Detect which cell encompasses the target text, then output its [x, y] center coordinate. 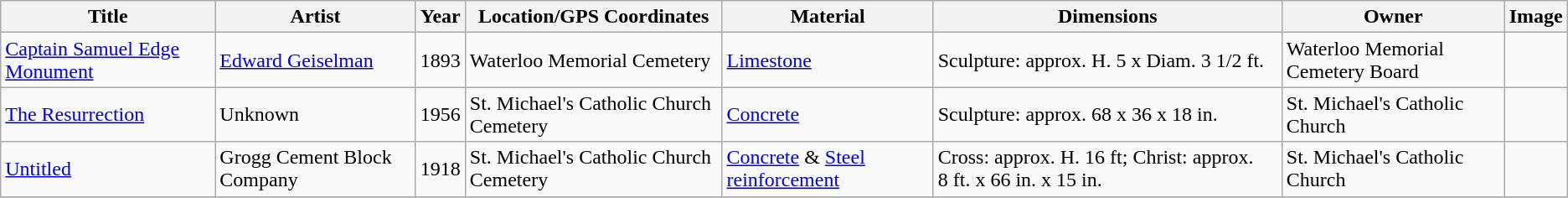
1956 [441, 114]
Grogg Cement Block Company [315, 169]
Image [1536, 17]
Edward Geiselman [315, 60]
Location/GPS Coordinates [593, 17]
Waterloo Memorial Cemetery [593, 60]
Title [108, 17]
Captain Samuel Edge Monument [108, 60]
1918 [441, 169]
Dimensions [1107, 17]
Owner [1393, 17]
Limestone [828, 60]
Sculpture: approx. 68 x 36 x 18 in. [1107, 114]
Concrete [828, 114]
1893 [441, 60]
Concrete & Steel reinforcement [828, 169]
Material [828, 17]
The Resurrection [108, 114]
Artist [315, 17]
Year [441, 17]
Untitled [108, 169]
Unknown [315, 114]
Cross: approx. H. 16 ft; Christ: approx. 8 ft. x 66 in. x 15 in. [1107, 169]
Waterloo Memorial Cemetery Board [1393, 60]
Sculpture: approx. H. 5 x Diam. 3 1/2 ft. [1107, 60]
